Return the (x, y) coordinate for the center point of the cell that contains the specified text.  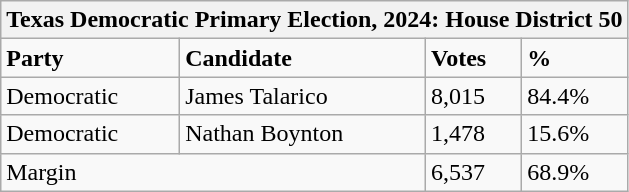
% (575, 58)
68.9% (575, 172)
6,537 (474, 172)
15.6% (575, 134)
84.4% (575, 96)
Margin (214, 172)
James Talarico (303, 96)
8,015 (474, 96)
1,478 (474, 134)
Votes (474, 58)
Party (90, 58)
Candidate (303, 58)
Nathan Boynton (303, 134)
Texas Democratic Primary Election, 2024: House District 50 (314, 20)
